For the text-containing cell, return its midpoint in (x, y) coordinate format. 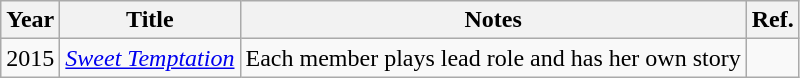
2015 (30, 58)
Year (30, 20)
Ref. (772, 20)
Notes (493, 20)
Title (150, 20)
Sweet Temptation (150, 58)
Each member plays lead role and has her own story (493, 58)
